Return (x, y) of the center of cell containing provided text 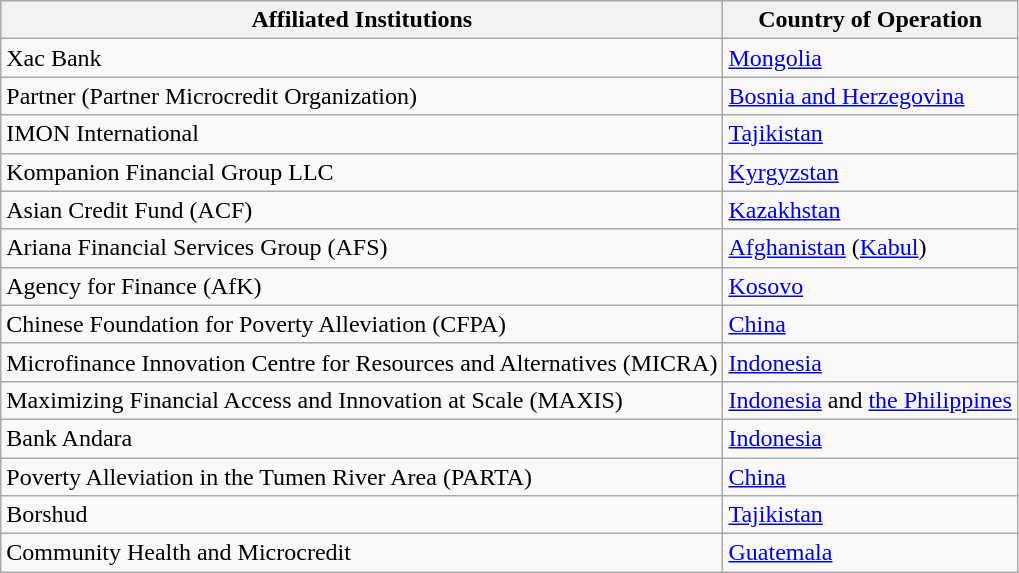
Agency for Finance (AfK) (362, 286)
Borshud (362, 515)
Bosnia and Herzegovina (870, 96)
Kyrgyzstan (870, 172)
Afghanistan (Kabul) (870, 248)
Partner (Partner Microcredit Organization) (362, 96)
Guatemala (870, 553)
Bank Andara (362, 438)
Asian Credit Fund (ACF) (362, 210)
Indonesia and the Philippines (870, 400)
Chinese Foundation for Poverty Alleviation (CFPA) (362, 324)
Kosovo (870, 286)
Country of Operation (870, 20)
Affiliated Institutions (362, 20)
Xac Bank (362, 58)
Community Health and Microcredit (362, 553)
Ariana Financial Services Group (AFS) (362, 248)
Microfinance Innovation Centre for Resources and Alternatives (MICRA) (362, 362)
Kompanion Financial Group LLC (362, 172)
Kazakhstan (870, 210)
IMON International (362, 134)
Poverty Alleviation in the Tumen River Area (PARTA) (362, 477)
Maximizing Financial Access and Innovation at Scale (MAXIS) (362, 400)
Mongolia (870, 58)
